Provide the [X, Y] coordinate of the cell's center where the given text is located.  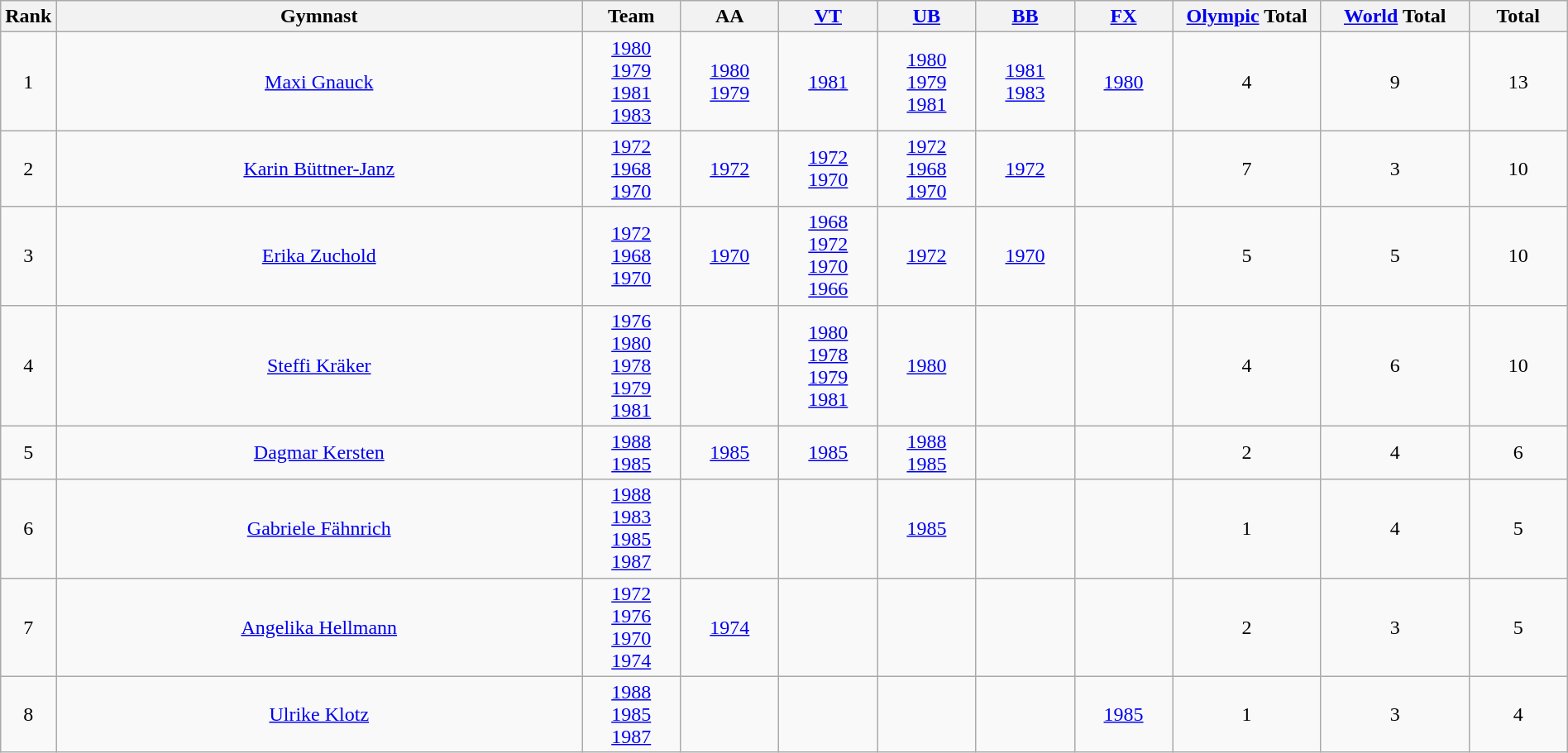
AA [729, 17]
World Total [1394, 17]
1980 1979 1981 [926, 81]
8 [28, 714]
Gabriele Fähnrich [319, 529]
Total [1518, 17]
Dagmar Kersten [319, 453]
9 [1394, 81]
FX [1123, 17]
1980 1979 1981 1983 [632, 81]
1988 1983 1985 1987 [632, 529]
1980 1979 [729, 81]
1972 1976 1970 1974 [632, 627]
Rank [28, 17]
Angelika Hellmann [319, 627]
1980 1978 1979 1981 [829, 365]
Gymnast [319, 17]
1968 1972 1970 1966 [829, 256]
Ulrike Klotz [319, 714]
BB [1025, 17]
Karin Büttner-Janz [319, 169]
Olympic Total [1247, 17]
1988 1985 1987 [632, 714]
Team [632, 17]
1981 1983 [1025, 81]
VT [829, 17]
Steffi Kräker [319, 365]
Erika Zuchold [319, 256]
1972 1970 [829, 169]
1981 [829, 81]
Maxi Gnauck [319, 81]
1976 1980 1978 1979 1981 [632, 365]
1974 [729, 627]
UB [926, 17]
13 [1518, 81]
